From the cell containing the given text, extract its center point as (X, Y) coordinate. 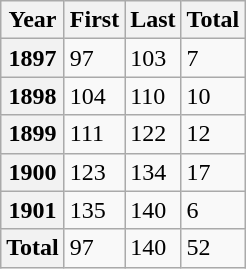
134 (153, 172)
1900 (33, 172)
Year (33, 20)
135 (94, 210)
52 (213, 248)
123 (94, 172)
1899 (33, 134)
12 (213, 134)
103 (153, 58)
1901 (33, 210)
17 (213, 172)
104 (94, 96)
122 (153, 134)
Last (153, 20)
First (94, 20)
111 (94, 134)
1898 (33, 96)
10 (213, 96)
110 (153, 96)
6 (213, 210)
1897 (33, 58)
7 (213, 58)
